Return [X, Y] of the center of cell containing provided text 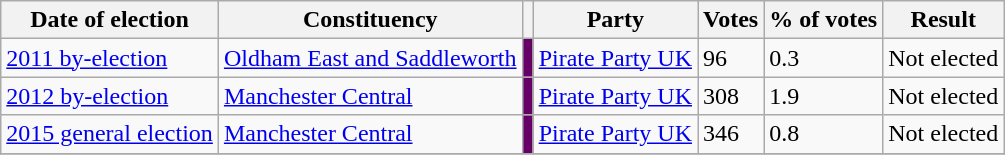
% of votes [824, 20]
Result [944, 20]
Party [615, 20]
346 [731, 134]
2012 by-election [110, 96]
Oldham East and Saddleworth [370, 58]
0.3 [824, 58]
Constituency [370, 20]
308 [731, 96]
1.9 [824, 96]
0.8 [824, 134]
Date of election [110, 20]
2015 general election [110, 134]
2011 by-election [110, 58]
Votes [731, 20]
96 [731, 58]
